Identify which cell holds the provided text, then report its [x, y] central coordinate. 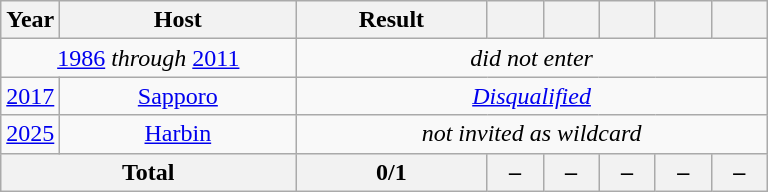
Sapporo [178, 96]
Year [30, 20]
Result [392, 20]
Host [178, 20]
1986 through 2011 [148, 58]
Harbin [178, 134]
Total [148, 172]
Disqualified [532, 96]
0/1 [392, 172]
did not enter [532, 58]
not invited as wildcard [532, 134]
2017 [30, 96]
2025 [30, 134]
